Identify which cell holds the provided text, then report its [x, y] central coordinate. 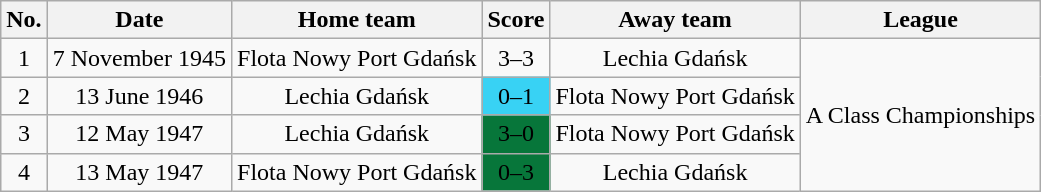
13 June 1946 [139, 96]
League [920, 20]
A Class Championships [920, 115]
4 [24, 172]
12 May 1947 [139, 134]
3 [24, 134]
7 November 1945 [139, 58]
3–3 [516, 58]
Home team [357, 20]
13 May 1947 [139, 172]
No. [24, 20]
0–3 [516, 172]
2 [24, 96]
0–1 [516, 96]
Away team [675, 20]
3–0 [516, 134]
Score [516, 20]
Date [139, 20]
1 [24, 58]
